From the cell containing the given text, extract its center point as [X, Y] coordinate. 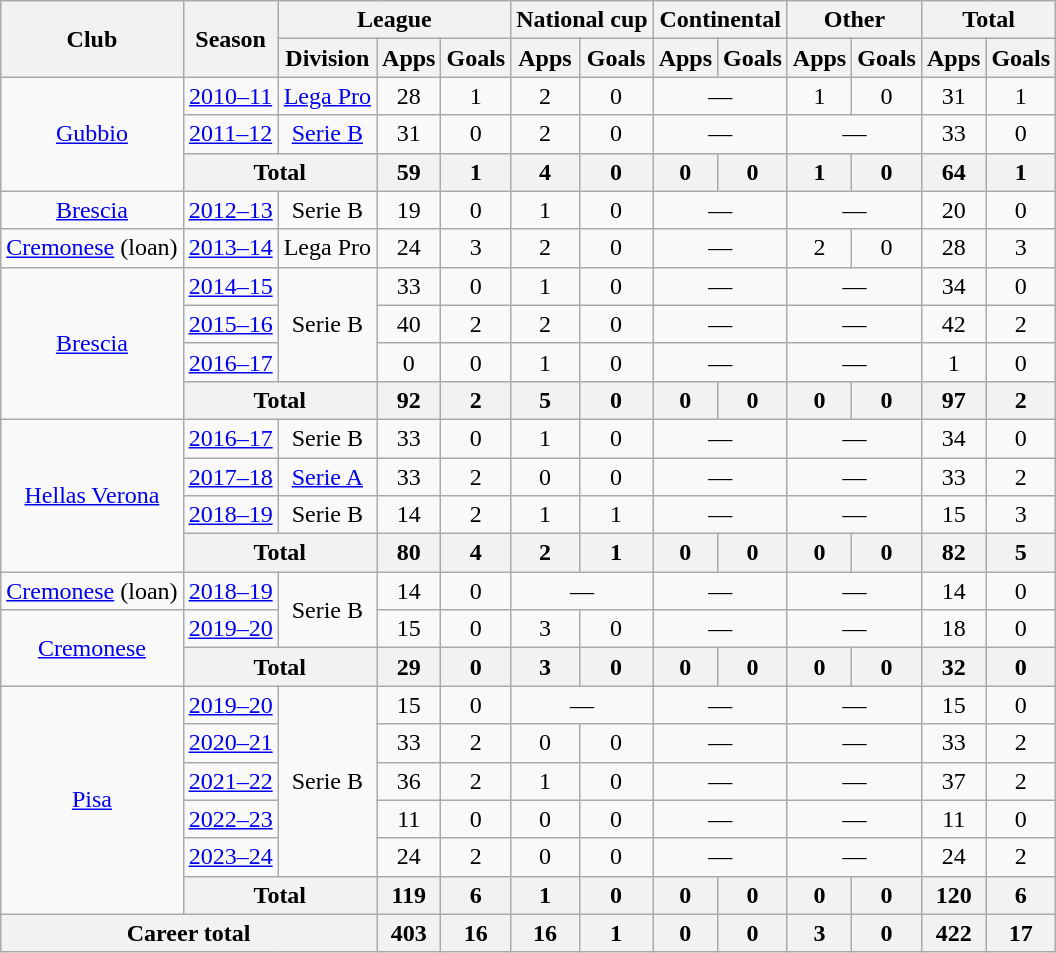
37 [953, 781]
403 [409, 933]
36 [409, 781]
National cup [582, 20]
42 [953, 324]
Hellas Verona [92, 495]
2011–12 [230, 134]
18 [953, 629]
29 [409, 667]
92 [409, 400]
2014–15 [230, 286]
2013–14 [230, 248]
Serie A [327, 477]
59 [409, 172]
Pisa [92, 800]
Cremonese [92, 648]
League [394, 20]
Other [854, 20]
97 [953, 400]
Season [230, 39]
64 [953, 172]
119 [409, 895]
Career total [189, 933]
422 [953, 933]
2020–21 [230, 743]
Gubbio [92, 134]
17 [1021, 933]
2010–11 [230, 96]
2023–24 [230, 857]
80 [409, 553]
2017–18 [230, 477]
2021–22 [230, 781]
20 [953, 210]
82 [953, 553]
32 [953, 667]
2012–13 [230, 210]
19 [409, 210]
120 [953, 895]
40 [409, 324]
Club [92, 39]
Division [327, 58]
Continental [720, 20]
2015–16 [230, 324]
2022–23 [230, 819]
